Extract the [X, Y] coordinate from the center of the cell holding the provided text.  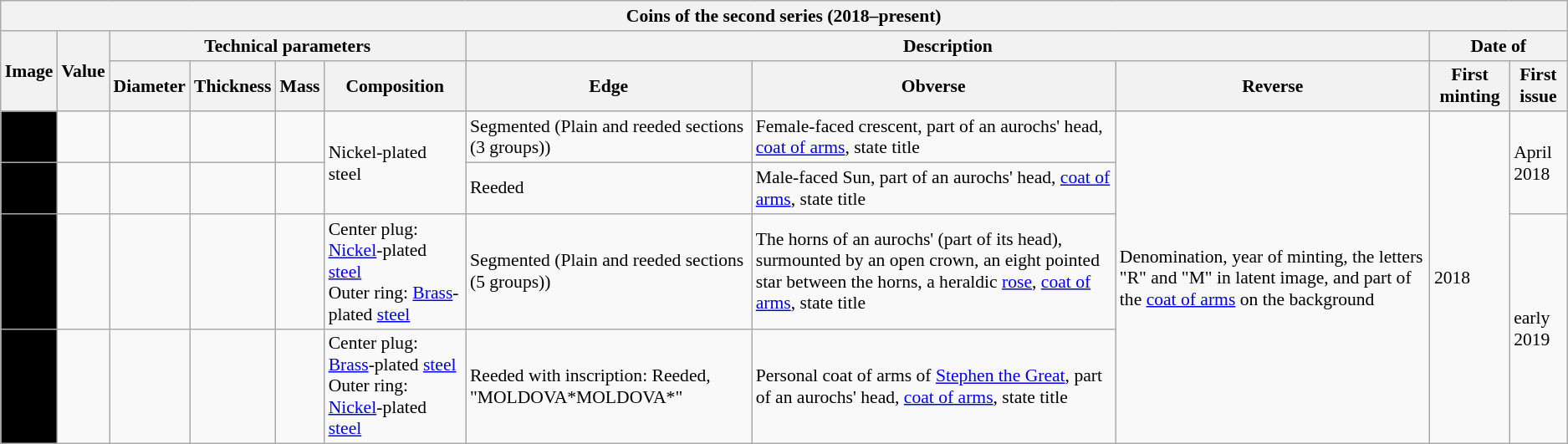
Reverse [1273, 85]
Female-faced crescent, part of an aurochs' head, coat of arms, state title [933, 137]
Edge [609, 85]
Segmented (Plain and reeded sections (5 groups)) [609, 272]
Mass [299, 85]
Technical parameters [288, 46]
Reeded with inscription: Reeded, "MOLDOVA*MOLDOVA*" [609, 386]
Thickness [232, 85]
Reeded [609, 189]
Image [29, 72]
Coins of the second series (2018–present) [784, 16]
Center plug: Nickel-plated steelOuter ring: Brass-plated steel [395, 272]
First minting [1470, 85]
Male-faced Sun, part of an aurochs' head, coat of arms, state title [933, 189]
Description [948, 46]
Nickel-plated steel [395, 163]
First issue [1539, 85]
early 2019 [1539, 329]
Value [83, 72]
Diameter [150, 85]
Composition [395, 85]
Segmented (Plain and reeded sections (3 groups)) [609, 137]
Center plug: Brass-plated steelOuter ring: Nickel-plated steel [395, 386]
Date of [1499, 46]
April 2018 [1539, 163]
Personal coat of arms of Stephen the Great, part of an aurochs' head, coat of arms, state title [933, 386]
Obverse [933, 85]
